Search for the cell housing the specified text and yield its [x, y] center coordinate. 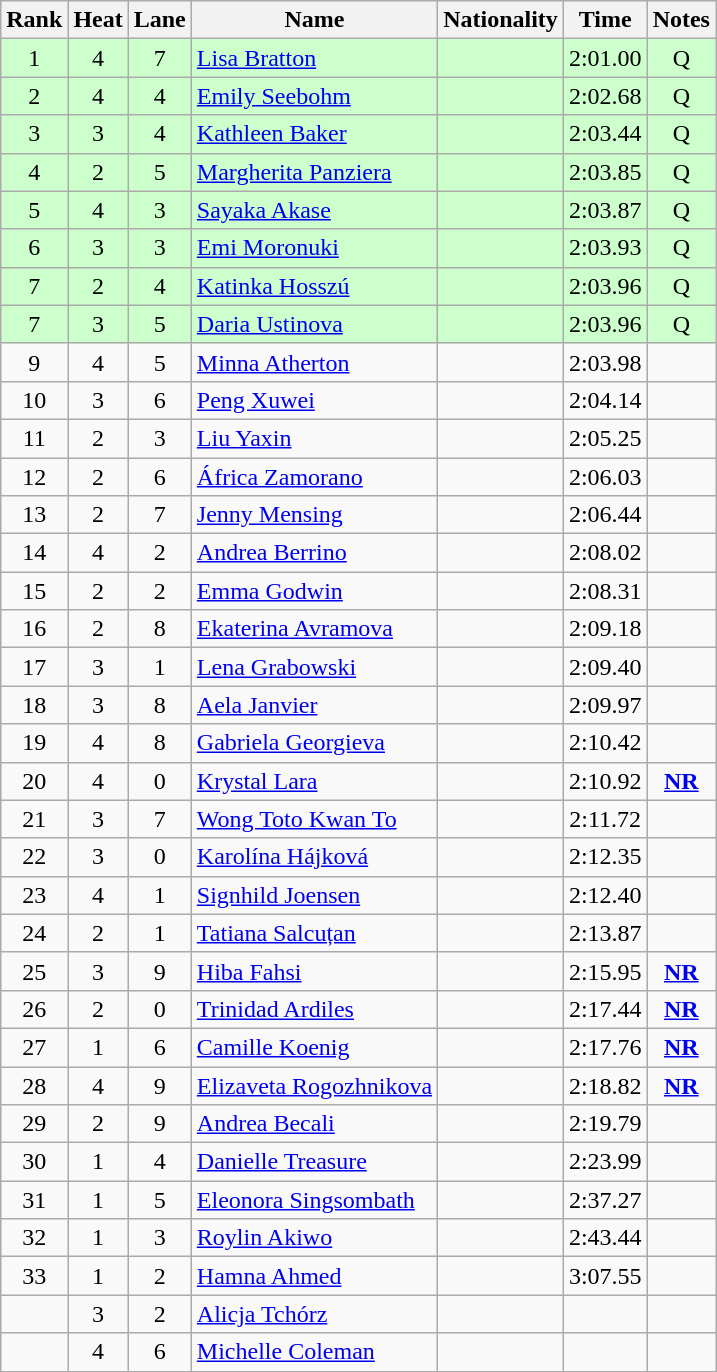
20 [34, 781]
2:03.98 [605, 362]
Emily Seebohm [314, 96]
Trinidad Ardiles [314, 1009]
Signhild Joensen [314, 895]
30 [34, 1162]
33 [34, 1276]
Daria Ustinova [314, 324]
2:08.02 [605, 553]
2:11.72 [605, 819]
2:37.27 [605, 1200]
24 [34, 933]
2:04.14 [605, 400]
2:10.42 [605, 743]
Lane [160, 20]
2:05.25 [605, 438]
Minna Atherton [314, 362]
15 [34, 591]
2:01.00 [605, 58]
Lisa Bratton [314, 58]
Emma Godwin [314, 591]
Krystal Lara [314, 781]
Karolína Hájková [314, 857]
Lena Grabowski [314, 667]
2:06.44 [605, 515]
13 [34, 515]
Nationality [501, 20]
10 [34, 400]
Danielle Treasure [314, 1162]
2:23.99 [605, 1162]
Liu Yaxin [314, 438]
Camille Koenig [314, 1047]
2:17.76 [605, 1047]
Name [314, 20]
29 [34, 1124]
14 [34, 553]
Sayaka Akase [314, 210]
21 [34, 819]
Wong Toto Kwan To [314, 819]
Tatiana Salcuțan [314, 933]
Emi Moronuki [314, 248]
32 [34, 1238]
2:12.40 [605, 895]
Hamna Ahmed [314, 1276]
2:03.85 [605, 172]
19 [34, 743]
Ekaterina Avramova [314, 629]
Elizaveta Rogozhnikova [314, 1085]
2:08.31 [605, 591]
18 [34, 705]
12 [34, 477]
Time [605, 20]
Margherita Panziera [314, 172]
22 [34, 857]
2:19.79 [605, 1124]
28 [34, 1085]
Peng Xuwei [314, 400]
2:18.82 [605, 1085]
2:13.87 [605, 933]
Notes [681, 20]
25 [34, 971]
2:06.03 [605, 477]
31 [34, 1200]
23 [34, 895]
26 [34, 1009]
2:09.18 [605, 629]
África Zamorano [314, 477]
Hiba Fahsi [314, 971]
2:03.93 [605, 248]
Rank [34, 20]
Eleonora Singsombath [314, 1200]
2:10.92 [605, 781]
2:09.97 [605, 705]
Alicja Tchórz [314, 1314]
2:03.87 [605, 210]
Andrea Becali [314, 1124]
2:43.44 [605, 1238]
Gabriela Georgieva [314, 743]
Heat [98, 20]
2:03.44 [605, 134]
Aela Janvier [314, 705]
Andrea Berrino [314, 553]
16 [34, 629]
11 [34, 438]
Katinka Hosszú [314, 286]
17 [34, 667]
2:15.95 [605, 971]
Michelle Coleman [314, 1352]
2:02.68 [605, 96]
2:09.40 [605, 667]
3:07.55 [605, 1276]
Kathleen Baker [314, 134]
2:12.35 [605, 857]
Jenny Mensing [314, 515]
27 [34, 1047]
Roylin Akiwo [314, 1238]
2:17.44 [605, 1009]
